Search for the cell housing the specified text and yield its (x, y) center coordinate. 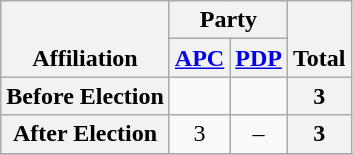
– (259, 134)
Affiliation (86, 39)
After Election (86, 134)
APC (199, 58)
Total (319, 39)
Before Election (86, 96)
Party (228, 20)
PDP (259, 58)
